Return (X, Y) of the center of cell containing provided text 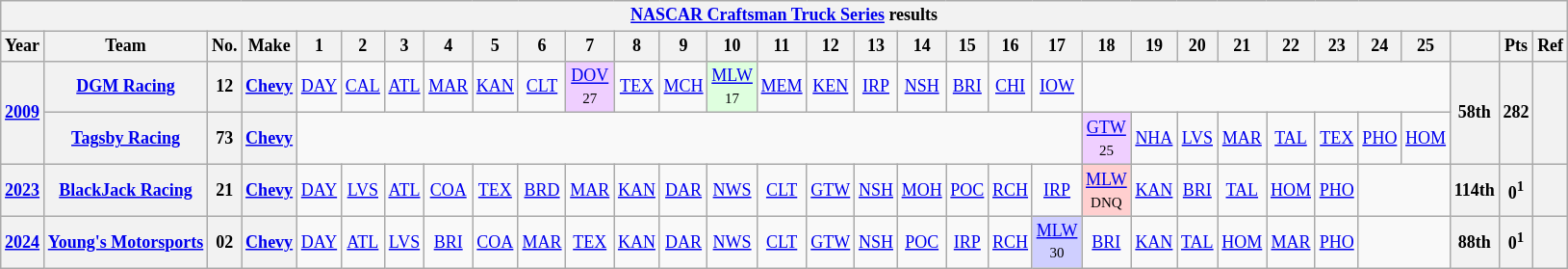
10 (732, 46)
02 (225, 242)
MCH (683, 87)
4 (449, 46)
58th (1475, 112)
11 (782, 46)
Pts (1516, 46)
2024 (23, 242)
Young's Motorsports (125, 242)
BRD (542, 190)
Tagsby Racing (125, 139)
1 (319, 46)
9 (683, 46)
16 (1011, 46)
IOW (1057, 87)
15 (967, 46)
20 (1197, 46)
23 (1336, 46)
MOH (922, 190)
DGM Racing (125, 87)
NHA (1154, 139)
Team (125, 46)
GTW25 (1107, 139)
MLW30 (1057, 242)
6 (542, 46)
24 (1380, 46)
BlackJack Racing (125, 190)
88th (1475, 242)
14 (922, 46)
KEN (831, 87)
2023 (23, 190)
Make (270, 46)
7 (590, 46)
13 (876, 46)
CAL (362, 87)
282 (1516, 112)
2009 (23, 112)
73 (225, 139)
Ref (1551, 46)
MLWDNQ (1107, 190)
17 (1057, 46)
18 (1107, 46)
MEM (782, 87)
Year (23, 46)
8 (637, 46)
114th (1475, 190)
5 (496, 46)
No. (225, 46)
2 (362, 46)
25 (1427, 46)
22 (1292, 46)
DOV27 (590, 87)
MLW17 (732, 87)
NASCAR Craftsman Truck Series results (784, 15)
CHI (1011, 87)
19 (1154, 46)
3 (404, 46)
